Provide the (x, y) coordinate of the cell's center where the given text is located.  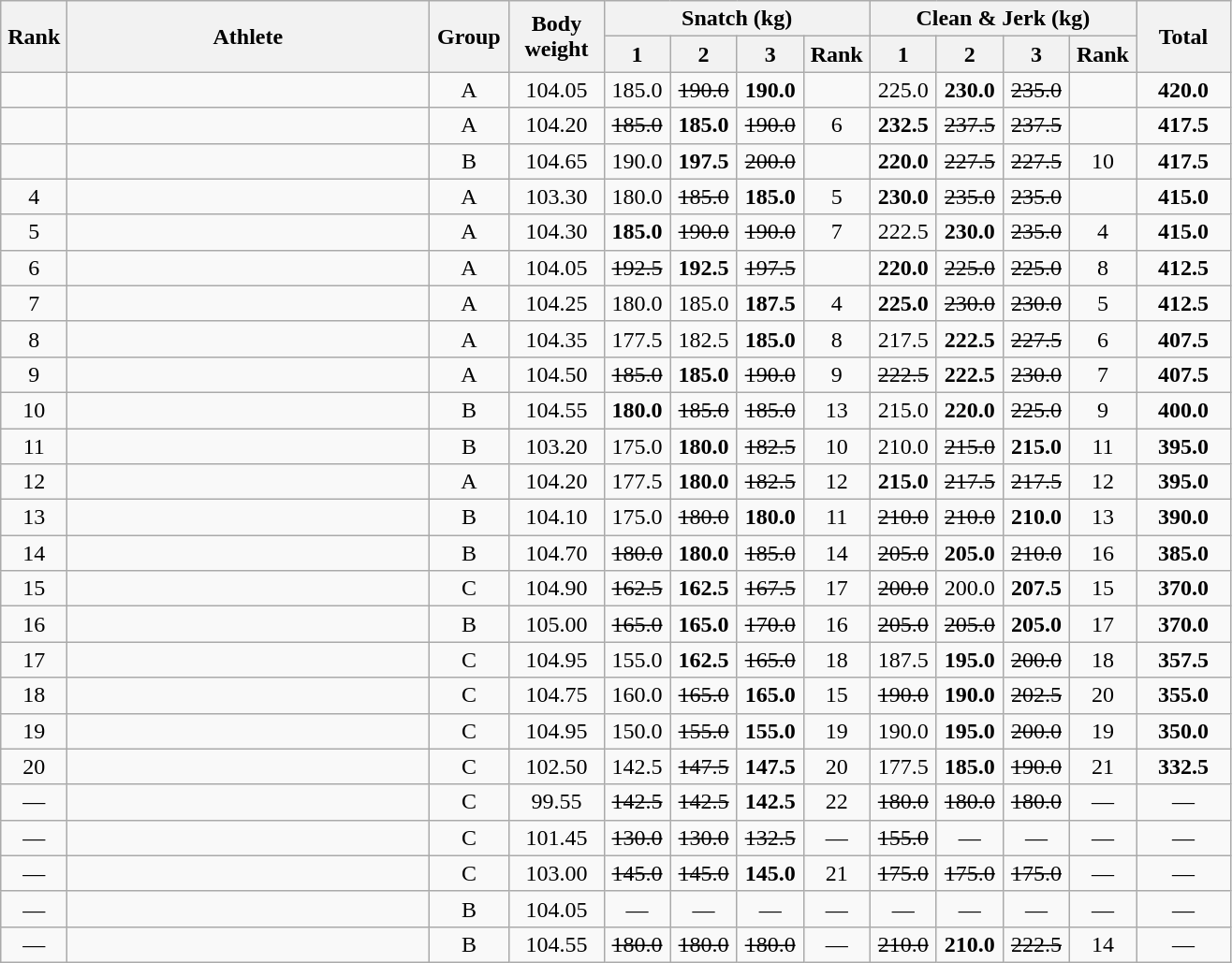
167.5 (770, 589)
400.0 (1183, 410)
104.50 (556, 374)
160.0 (637, 695)
332.5 (1183, 766)
99.55 (556, 802)
357.5 (1183, 660)
104.30 (556, 232)
102.50 (556, 766)
350.0 (1183, 731)
232.5 (902, 125)
101.45 (556, 838)
103.20 (556, 446)
Snatch (kg) (737, 19)
105.00 (556, 624)
Total (1183, 36)
202.5 (1035, 695)
390.0 (1183, 518)
385.0 (1183, 553)
Group (469, 36)
207.5 (1035, 589)
Clean & Jerk (kg) (1003, 19)
103.30 (556, 197)
Body weight (556, 36)
132.5 (770, 838)
104.65 (556, 161)
104.35 (556, 339)
103.00 (556, 873)
22 (837, 802)
104.75 (556, 695)
150.0 (637, 731)
104.90 (556, 589)
170.0 (770, 624)
104.25 (556, 303)
104.10 (556, 518)
355.0 (1183, 695)
420.0 (1183, 90)
Athlete (248, 36)
104.70 (556, 553)
